Find where the given text appears and provide that cell's center as (x, y) coordinate. 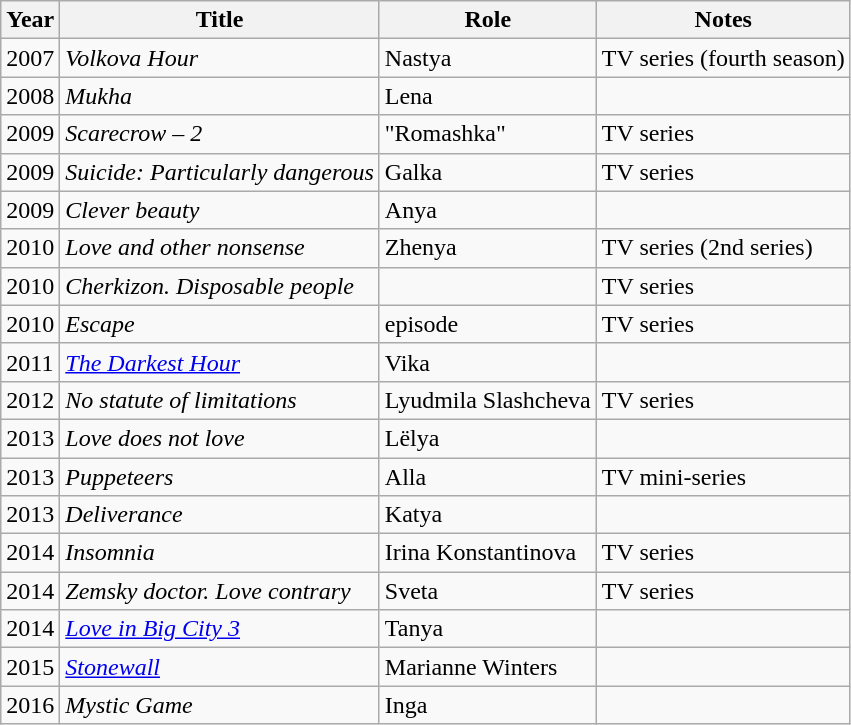
Inga (488, 705)
Volkova Hour (220, 58)
Stonewall (220, 667)
Zemsky doctor. Love contrary (220, 591)
Zhenya (488, 248)
2016 (30, 705)
Galka (488, 172)
Love and other nonsense (220, 248)
Deliverance (220, 515)
Role (488, 20)
Notes (723, 20)
episode (488, 324)
Escape (220, 324)
2011 (30, 362)
2015 (30, 667)
TV series (2nd series) (723, 248)
Vika (488, 362)
No statute of limitations (220, 400)
Suicide: Particularly dangerous (220, 172)
Tanya (488, 629)
The Darkest Hour (220, 362)
Lena (488, 96)
2008 (30, 96)
Lёlya (488, 438)
Scarecrow – 2 (220, 134)
2012 (30, 400)
TV mini-series (723, 477)
2007 (30, 58)
Puppeteers (220, 477)
Love does not love (220, 438)
TV series (fourth season) (723, 58)
Nastya (488, 58)
Mystic Game (220, 705)
Insomnia (220, 553)
"Romashka" (488, 134)
Irina Konstantinova (488, 553)
Sveta (488, 591)
Anya (488, 210)
Mukha (220, 96)
Alla (488, 477)
Lyudmila Slashcheva (488, 400)
Cherkizon. Disposable people (220, 286)
Marianne Winters (488, 667)
Title (220, 20)
Clever beauty (220, 210)
Katya (488, 515)
Love in Big City 3 (220, 629)
Year (30, 20)
